Search for the cell housing the specified text and yield its (x, y) center coordinate. 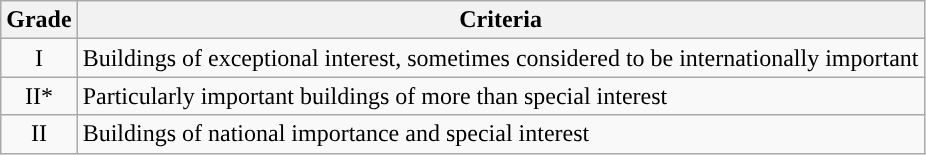
II (39, 134)
Criteria (500, 20)
Particularly important buildings of more than special interest (500, 96)
Grade (39, 20)
II* (39, 96)
Buildings of national importance and special interest (500, 134)
I (39, 58)
Buildings of exceptional interest, sometimes considered to be internationally important (500, 58)
